Detect which cell encompasses the target text, then output its [x, y] center coordinate. 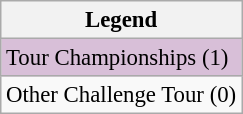
Legend [122, 20]
Other Challenge Tour (0) [122, 95]
Tour Championships (1) [122, 58]
